Search for the cell housing the specified text and yield its (X, Y) center coordinate. 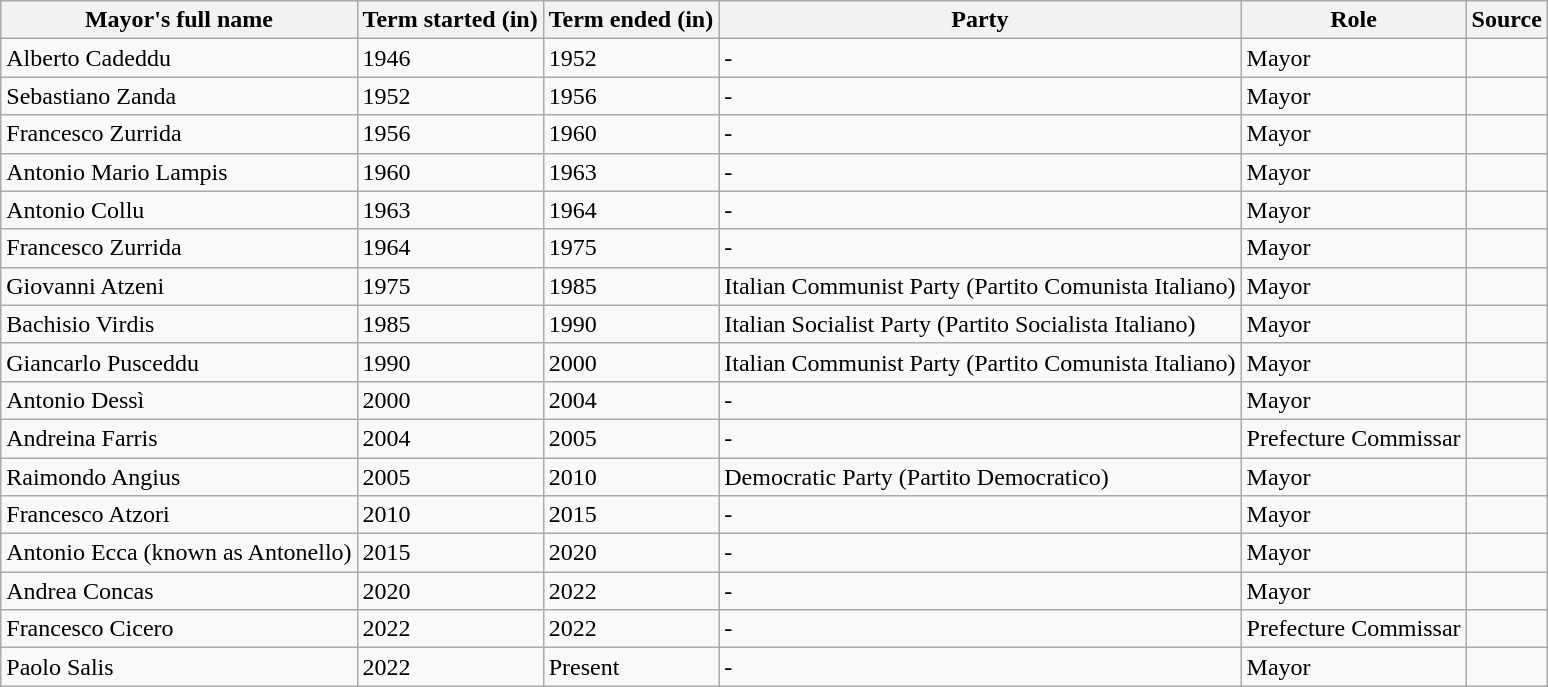
Antonio Mario Lampis (179, 172)
Francesco Atzori (179, 515)
Raimondo Angius (179, 477)
Sebastiano Zanda (179, 96)
Source (1506, 20)
Role (1354, 20)
Mayor's full name (179, 20)
Present (631, 667)
Democratic Party (Partito Democratico) (980, 477)
Bachisio Virdis (179, 324)
Andreina Farris (179, 438)
Francesco Cicero (179, 629)
Alberto Cadeddu (179, 58)
Antonio Ecca (known as Antonello) (179, 553)
Party (980, 20)
Giancarlo Pusceddu (179, 362)
Antonio Collu (179, 210)
Andrea Concas (179, 591)
Term ended (in) (631, 20)
Antonio Dessì (179, 400)
Term started (in) (450, 20)
Italian Socialist Party (Partito Socialista Italiano) (980, 324)
1946 (450, 58)
Paolo Salis (179, 667)
Giovanni Atzeni (179, 286)
